Return (X, Y) of the center of cell containing provided text 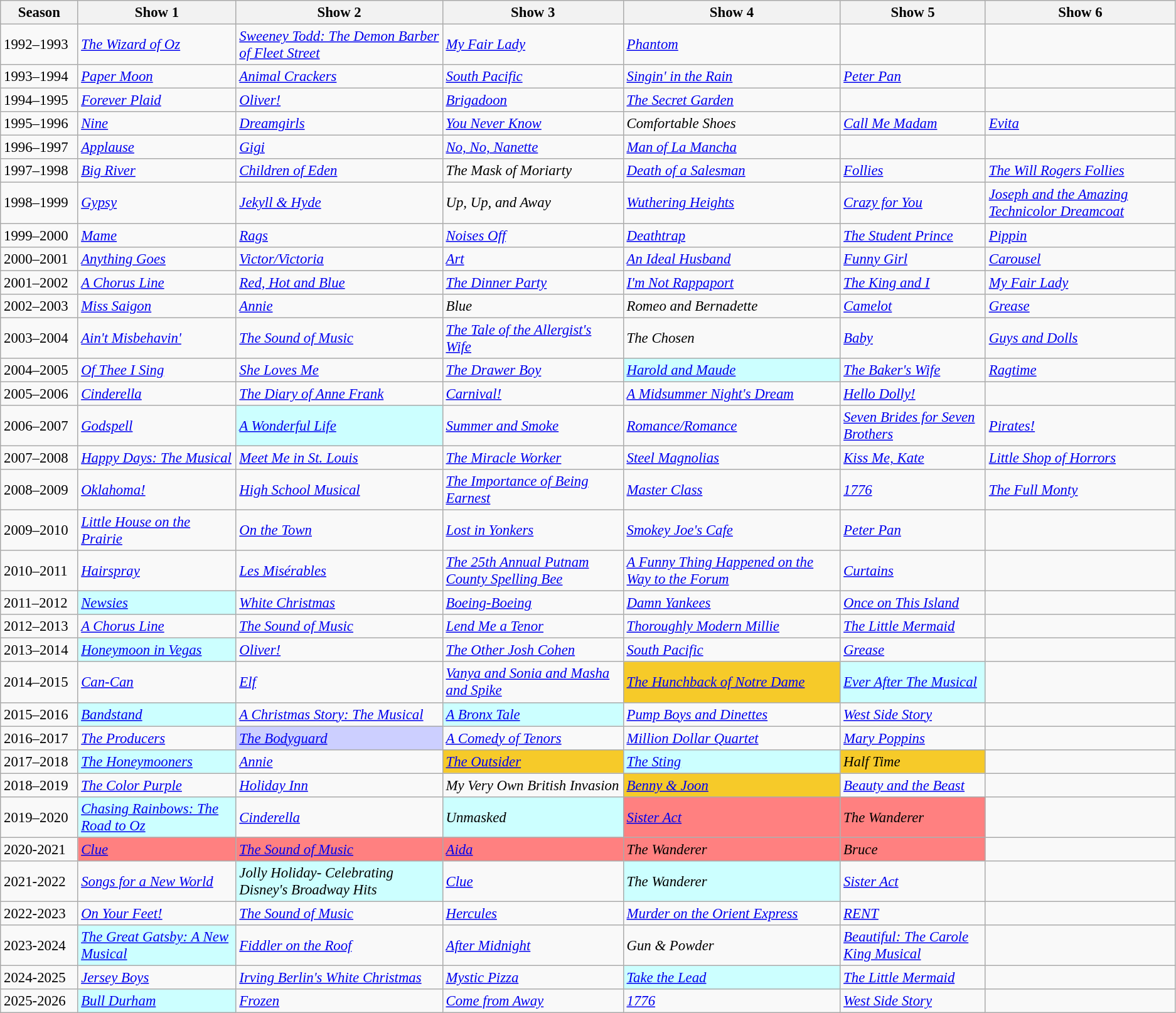
Bruce (913, 849)
Romance/Romance (732, 426)
No, No, Nanette (533, 147)
Boeing-Boeing (533, 603)
Murder on the Orient Express (732, 913)
A Comedy of Tenors (533, 738)
Steel Magnolias (732, 458)
Joseph and the Amazing Technicolor Dreamcoat (1080, 203)
The Producers (157, 738)
Ragtime (1080, 370)
Jekyll & Hyde (339, 203)
Paper Moon (157, 77)
Gun & Powder (732, 945)
1997–1998 (39, 171)
Animal Crackers (339, 77)
Pippin (1080, 235)
Meet Me in St. Louis (339, 458)
Hercules (533, 913)
Romeo and Bernadette (732, 306)
Once on This Island (913, 603)
Fiddler on the Roof (339, 945)
Camelot (913, 306)
Holiday Inn (339, 785)
After Midnight (533, 945)
2011–2012 (39, 603)
1998–1999 (39, 203)
Victor/Victoria (339, 259)
Singin' in the Rain (732, 77)
2019–2020 (39, 817)
The Chosen (732, 338)
Gypsy (157, 203)
2021-2022 (39, 881)
Children of Eden (339, 171)
Carousel (1080, 259)
Thoroughly Modern Millie (732, 626)
The Other Josh Cohen (533, 650)
Ever After The Musical (913, 683)
Damn Yankees (732, 603)
The Wizard of Oz (157, 45)
A Midsummer Night's Dream (732, 394)
A Funny Thing Happened on the Way to the Forum (732, 571)
2017–2018 (39, 761)
Anything Goes (157, 259)
Blue (533, 306)
Show 3 (533, 13)
Elf (339, 683)
Happy Days: The Musical (157, 458)
Harold and Maude (732, 370)
Show 2 (339, 13)
Kiss Me, Kate (913, 458)
Pirates! (1080, 426)
2000–2001 (39, 259)
2012–2013 (39, 626)
Benny & Joon (732, 785)
Baby (913, 338)
The Baker's Wife (913, 370)
Oklahoma! (157, 490)
Death of a Salesman (732, 171)
2020-2021 (39, 849)
The King and I (913, 282)
2016–2017 (39, 738)
2024-2025 (39, 978)
Newsies (157, 603)
The Student Prince (913, 235)
Aida (533, 849)
Comfortable Shoes (732, 124)
Show 6 (1080, 13)
Unmasked (533, 817)
2023-2024 (39, 945)
Up, Up, and Away (533, 203)
Crazy for You (913, 203)
The Hunchback of Notre Dame (732, 683)
Brigadoon (533, 100)
White Christmas (339, 603)
Rags (339, 235)
The Miracle Worker (533, 458)
2022-2023 (39, 913)
You Never Know (533, 124)
1994–1995 (39, 100)
Mystic Pizza (533, 978)
Beautiful: The Carole King Musical (913, 945)
2004–2005 (39, 370)
1996–1997 (39, 147)
Million Dollar Quartet (732, 738)
Man of La Mancha (732, 147)
The Importance of Being Earnest (533, 490)
1993–1994 (39, 77)
2005–2006 (39, 394)
Hairspray (157, 571)
High School Musical (339, 490)
Master Class (732, 490)
Curtains (913, 571)
Show 5 (913, 13)
Hello Dolly! (913, 394)
On Your Feet! (157, 913)
1995–1996 (39, 124)
1999–2000 (39, 235)
Applause (157, 147)
Dreamgirls (339, 124)
Follies (913, 171)
Honeymoon in Vegas (157, 650)
Big River (157, 171)
Of Thee I Sing (157, 370)
1992–1993 (39, 45)
Vanya and Sonia and Masha and Spike (533, 683)
The Diary of Anne Frank (339, 394)
2013–2014 (39, 650)
Call Me Madam (913, 124)
Phantom (732, 45)
2002–2003 (39, 306)
A Bronx Tale (533, 714)
RENT (913, 913)
Jersey Boys (157, 978)
2003–2004 (39, 338)
The Tale of the Allergist's Wife (533, 338)
Smokey Joe's Cafe (732, 531)
2025-2026 (39, 1001)
Evita (1080, 124)
The Full Monty (1080, 490)
Miss Saigon (157, 306)
The Mask of Moriarty (533, 171)
Nine (157, 124)
Red, Hot and Blue (339, 282)
Deathtrap (732, 235)
An Ideal Husband (732, 259)
Noises Off (533, 235)
Forever Plaid (157, 100)
Irving Berlin's White Christmas (339, 978)
Summer and Smoke (533, 426)
Season (39, 13)
Show 4 (732, 13)
Gigi (339, 147)
My Very Own British Invasion (533, 785)
Guys and Dolls (1080, 338)
The Will Rogers Follies (1080, 171)
Pump Boys and Dinettes (732, 714)
I'm Not Rappaport (732, 282)
2018–2019 (39, 785)
Chasing Rainbows: The Road to Oz (157, 817)
Lend Me a Tenor (533, 626)
2001–2002 (39, 282)
Funny Girl (913, 259)
The Great Gatsby: A New Musical (157, 945)
Carnival! (533, 394)
Jolly Holiday- Celebrating Disney's Broadway Hits (339, 881)
2015–2016 (39, 714)
Little House on the Prairie (157, 531)
The 25th Annual Putnam County Spelling Bee (533, 571)
The Color Purple (157, 785)
Come from Away (533, 1001)
Half Time (913, 761)
Little Shop of Horrors (1080, 458)
Seven Brides for Seven Brothers (913, 426)
A Wonderful Life (339, 426)
The Sting (732, 761)
The Honeymooners (157, 761)
Ain't Misbehavin' (157, 338)
Art (533, 259)
The Dinner Party (533, 282)
2014–2015 (39, 683)
The Drawer Boy (533, 370)
Songs for a New World (157, 881)
Lost in Yonkers (533, 531)
Mary Poppins (913, 738)
2007–2008 (39, 458)
Bandstand (157, 714)
The Bodyguard (339, 738)
Wuthering Heights (732, 203)
On the Town (339, 531)
2009–2010 (39, 531)
Sweeney Todd: The Demon Barber of Fleet Street (339, 45)
Show 1 (157, 13)
Take the Lead (732, 978)
The Outsider (533, 761)
She Loves Me (339, 370)
2006–2007 (39, 426)
Beauty and the Beast (913, 785)
Les Misérables (339, 571)
The Secret Garden (732, 100)
A Christmas Story: The Musical (339, 714)
Frozen (339, 1001)
Can-Can (157, 683)
2010–2011 (39, 571)
Bull Durham (157, 1001)
Godspell (157, 426)
2008–2009 (39, 490)
Mame (157, 235)
